Provide the (x, y) coordinate of the cell's center where the given text is located.  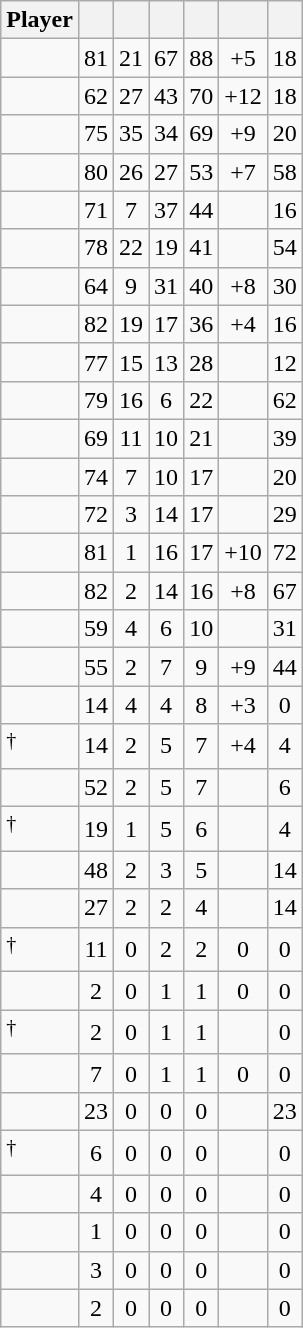
74 (96, 477)
+7 (244, 172)
54 (284, 248)
59 (96, 629)
34 (166, 134)
35 (132, 134)
88 (202, 58)
78 (96, 248)
40 (202, 286)
71 (96, 210)
48 (96, 870)
43 (166, 96)
36 (202, 324)
+5 (244, 58)
80 (96, 172)
64 (96, 286)
58 (284, 172)
12 (284, 362)
+3 (244, 705)
37 (166, 210)
39 (284, 438)
30 (284, 286)
15 (132, 362)
52 (96, 787)
13 (166, 362)
75 (96, 134)
+12 (244, 96)
29 (284, 515)
8 (202, 705)
26 (132, 172)
79 (96, 400)
55 (96, 667)
41 (202, 248)
77 (96, 362)
70 (202, 96)
+10 (244, 553)
Player (40, 20)
28 (202, 362)
53 (202, 172)
